Capture the cell that displays the provided text and extract its (x, y) central coordinate. 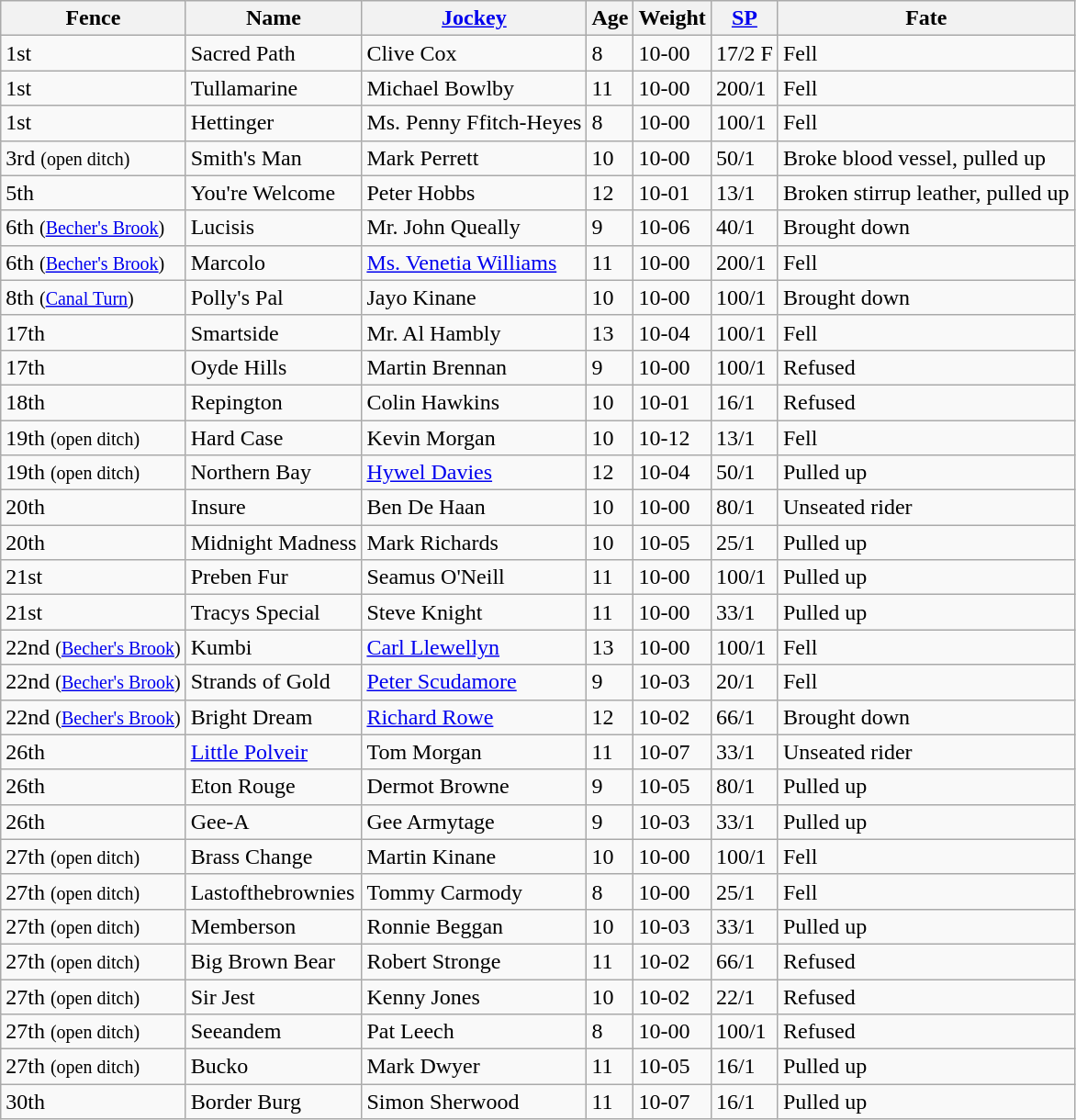
Insure (274, 508)
Martin Brennan (474, 367)
Border Burg (274, 1102)
20/1 (744, 682)
Ms. Penny Ffitch-Heyes (474, 123)
5th (94, 193)
Ms. Venetia Williams (474, 263)
Mark Richards (474, 543)
Memberson (274, 926)
Preben Fur (274, 577)
Carl Llewellyn (474, 647)
Simon Sherwood (474, 1102)
Bright Dream (274, 717)
Mr. John Queally (474, 228)
Hywel Davies (474, 473)
Kevin Morgan (474, 438)
30th (94, 1102)
10-12 (672, 438)
Peter Scudamore (474, 682)
Lastofthebrownies (274, 891)
Fate (925, 18)
Mark Perrett (474, 158)
Big Brown Bear (274, 961)
17/2 F (744, 53)
Kumbi (274, 647)
Lucisis (274, 228)
Mr. Al Hambly (474, 332)
Oyde Hills (274, 367)
Broken stirrup leather, pulled up (925, 193)
Tullamarine (274, 88)
40/1 (744, 228)
Smith's Man (274, 158)
Broke blood vessel, pulled up (925, 158)
Peter Hobbs (474, 193)
Pat Leech (474, 1032)
Fence (94, 18)
Gee-A (274, 822)
Sir Jest (274, 996)
3rd (open ditch) (94, 158)
Jockey (474, 18)
Steve Knight (474, 612)
Ben De Haan (474, 508)
22/1 (744, 996)
Strands of Gold (274, 682)
Tom Morgan (474, 752)
Gee Armytage (474, 822)
Robert Stronge (474, 961)
8th (Canal Turn) (94, 297)
Martin Kinane (474, 857)
SP (744, 18)
Mark Dwyer (474, 1067)
You're Welcome (274, 193)
Seeandem (274, 1032)
Brass Change (274, 857)
Colin Hawkins (474, 402)
Polly's Pal (274, 297)
Eton Rouge (274, 787)
Smartside (274, 332)
Midnight Madness (274, 543)
10-06 (672, 228)
Weight (672, 18)
18th (94, 402)
Jayo Kinane (474, 297)
Bucko (274, 1067)
Hettinger (274, 123)
Northern Bay (274, 473)
Repington (274, 402)
Little Polveir (274, 752)
Ronnie Beggan (474, 926)
Sacred Path (274, 53)
Hard Case (274, 438)
Clive Cox (474, 53)
Seamus O'Neill (474, 577)
Tommy Carmody (474, 891)
Kenny Jones (474, 996)
Marcolo (274, 263)
Richard Rowe (474, 717)
Tracys Special (274, 612)
Michael Bowlby (474, 88)
Dermot Browne (474, 787)
Age (610, 18)
Name (274, 18)
